From the cell containing the given text, extract its center point as [x, y] coordinate. 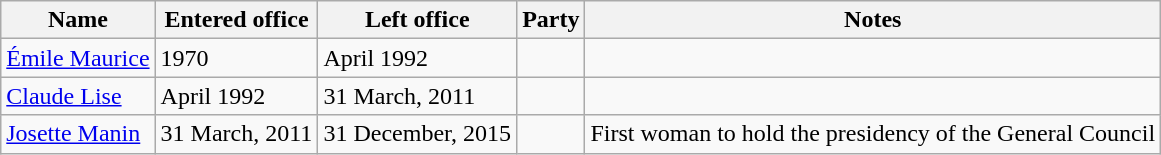
Josette Manin [78, 134]
Claude Lise [78, 96]
Entered office [236, 20]
31 December, 2015 [418, 134]
Name [78, 20]
Left office [418, 20]
Émile Maurice [78, 58]
Party [551, 20]
1970 [236, 58]
Notes [873, 20]
First woman to hold the presidency of the General Council [873, 134]
